From the cell containing the given text, extract its center point as [x, y] coordinate. 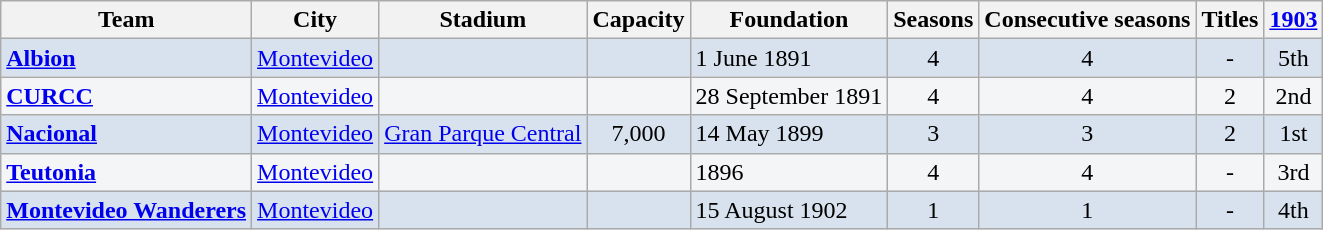
Teutonia [126, 172]
Gran Parque Central [483, 134]
1903 [1294, 20]
Titles [1230, 20]
Stadium [483, 20]
City [316, 20]
Consecutive seasons [1088, 20]
Seasons [934, 20]
4th [1294, 210]
1 June 1891 [789, 58]
7,000 [638, 134]
Foundation [789, 20]
2nd [1294, 96]
Nacional [126, 134]
3rd [1294, 172]
Team [126, 20]
15 August 1902 [789, 210]
Capacity [638, 20]
CURCC [126, 96]
1st [1294, 134]
5th [1294, 58]
Albion [126, 58]
14 May 1899 [789, 134]
Montevideo Wanderers [126, 210]
28 September 1891 [789, 96]
1896 [789, 172]
